Search for the cell housing the specified text and yield its [X, Y] center coordinate. 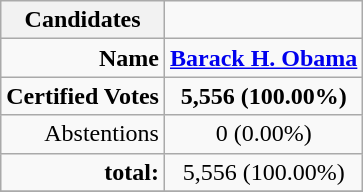
Abstentions [83, 134]
0 (0.00%) [263, 134]
Barack H. Obama [263, 58]
total: [83, 172]
Name [83, 58]
Candidates [83, 20]
Certified Votes [83, 96]
